For the text-containing cell, return its midpoint in (X, Y) coordinate format. 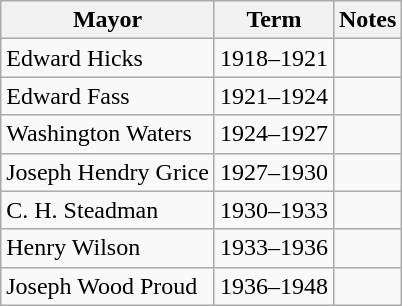
Henry Wilson (108, 248)
Washington Waters (108, 134)
1921–1924 (274, 96)
1936–1948 (274, 286)
1933–1936 (274, 248)
1930–1933 (274, 210)
Mayor (108, 20)
1924–1927 (274, 134)
C. H. Steadman (108, 210)
Edward Hicks (108, 58)
Edward Fass (108, 96)
Joseph Hendry Grice (108, 172)
1927–1930 (274, 172)
Term (274, 20)
Notes (367, 20)
1918–1921 (274, 58)
Joseph Wood Proud (108, 286)
